From the cell containing the given text, extract its center point as (x, y) coordinate. 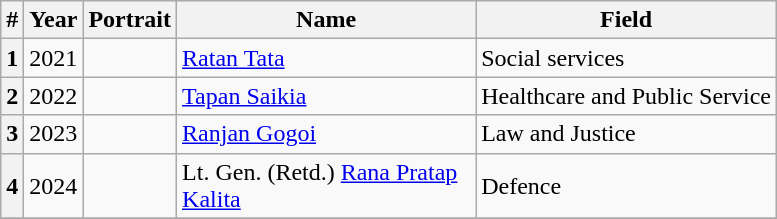
Ratan Tata (326, 58)
2 (12, 96)
# (12, 20)
1 (12, 58)
Year (54, 20)
2021 (54, 58)
4 (12, 186)
Ranjan Gogoi (326, 134)
Lt. Gen. (Retd.) Rana Pratap Kalita (326, 186)
Social services (626, 58)
Name (326, 20)
Tapan Saikia (326, 96)
Portrait (130, 20)
2022 (54, 96)
Defence (626, 186)
Law and Justice (626, 134)
Healthcare and Public Service (626, 96)
3 (12, 134)
2023 (54, 134)
2024 (54, 186)
Field (626, 20)
